Scan for the cell matching the given text and deliver its (X, Y) coordinate at center. 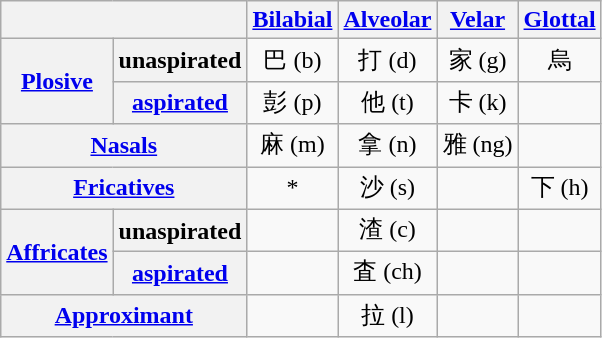
Glottal (560, 20)
烏 (560, 60)
Fricatives (124, 188)
Affricates (57, 252)
下 (h) (560, 188)
打 (d) (388, 60)
卡 (k) (478, 102)
Alveolar (388, 20)
麻 (m) (292, 146)
雅 (ng) (478, 146)
他 (t) (388, 102)
渣 (c) (388, 230)
沙 (s) (388, 188)
拉 (l) (388, 316)
拿 (n) (388, 146)
Plosive (57, 82)
Velar (478, 20)
Approximant (124, 316)
Bilabial (292, 20)
彭 (p) (292, 102)
家 (g) (478, 60)
巴 (b) (292, 60)
査 (ch) (388, 274)
Nasals (124, 146)
* (292, 188)
